Provide the (x, y) coordinate of the cell's center where the given text is located.  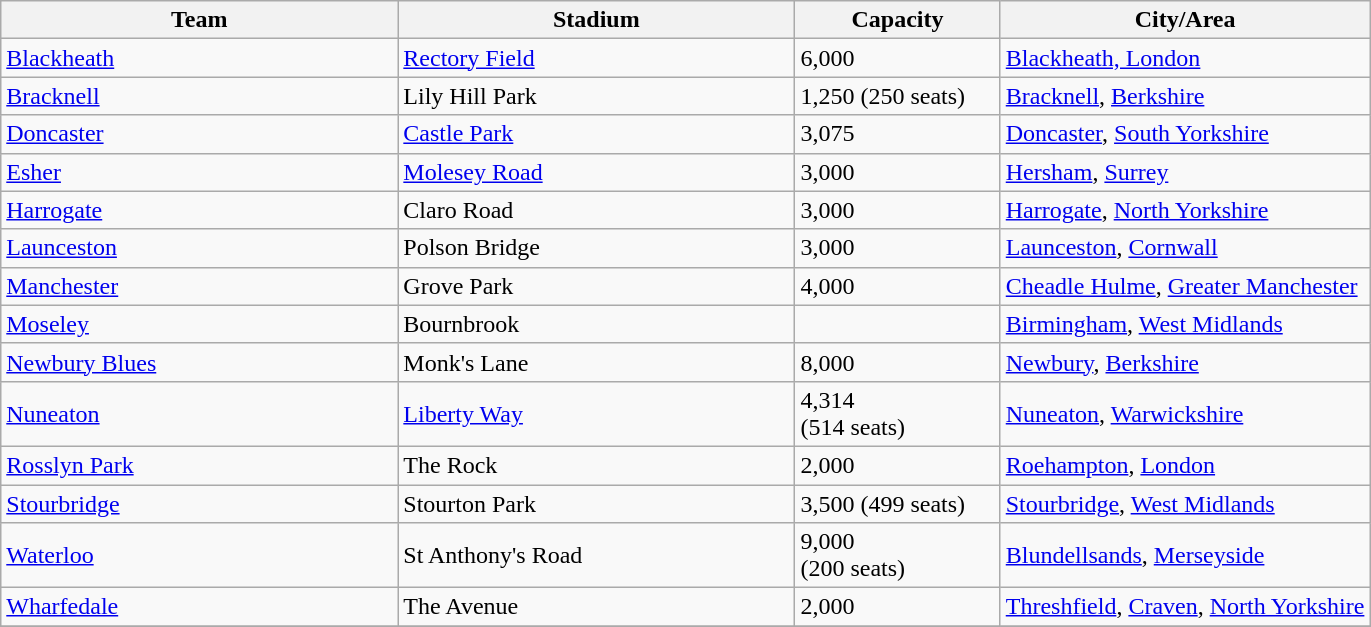
Launceston, Cornwall (1185, 248)
Stadium (596, 20)
Team (200, 20)
Stourton Park (596, 503)
Stourbridge (200, 503)
4,000 (898, 286)
3,075 (898, 134)
Castle Park (596, 134)
Roehampton, London (1185, 465)
Grove Park (596, 286)
Capacity (898, 20)
Bournbrook (596, 324)
Stourbridge, West Midlands (1185, 503)
Bracknell (200, 96)
The Avenue (596, 607)
3,500 (499 seats) (898, 503)
Launceston (200, 248)
Rosslyn Park (200, 465)
Molesey Road (596, 172)
Blundellsands, Merseyside (1185, 556)
Esher (200, 172)
Newbury, Berkshire (1185, 362)
Cheadle Hulme, Greater Manchester (1185, 286)
Doncaster (200, 134)
Hersham, Surrey (1185, 172)
8,000 (898, 362)
Threshfield, Craven, North Yorkshire (1185, 607)
1,250 (250 seats) (898, 96)
The Rock (596, 465)
Blackheath (200, 58)
Moseley (200, 324)
Claro Road (596, 210)
4,314(514 seats) (898, 414)
Birmingham, West Midlands (1185, 324)
Waterloo (200, 556)
Blackheath, London (1185, 58)
9,000(200 seats) (898, 556)
Nuneaton, Warwickshire (1185, 414)
City/Area (1185, 20)
Lily Hill Park (596, 96)
Nuneaton (200, 414)
Newbury Blues (200, 362)
6,000 (898, 58)
Manchester (200, 286)
Harrogate, North Yorkshire (1185, 210)
Rectory Field (596, 58)
Liberty Way (596, 414)
Wharfedale (200, 607)
Polson Bridge (596, 248)
Doncaster, South Yorkshire (1185, 134)
Harrogate (200, 210)
St Anthony's Road (596, 556)
Bracknell, Berkshire (1185, 96)
Monk's Lane (596, 362)
